For the text-containing cell, return its midpoint in (x, y) coordinate format. 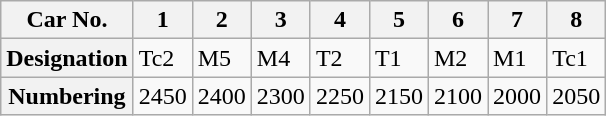
2450 (162, 96)
Tc2 (162, 58)
T1 (398, 58)
T2 (340, 58)
1 (162, 20)
2000 (518, 96)
6 (458, 20)
M1 (518, 58)
M2 (458, 58)
2050 (576, 96)
Tc1 (576, 58)
2400 (222, 96)
2250 (340, 96)
2 (222, 20)
2150 (398, 96)
Numbering (67, 96)
8 (576, 20)
4 (340, 20)
7 (518, 20)
Designation (67, 58)
2300 (280, 96)
3 (280, 20)
5 (398, 20)
M4 (280, 58)
M5 (222, 58)
2100 (458, 96)
Car No. (67, 20)
